Pinpoint the cell where the given text exists, returning its [x, y] midpoint coordinate. 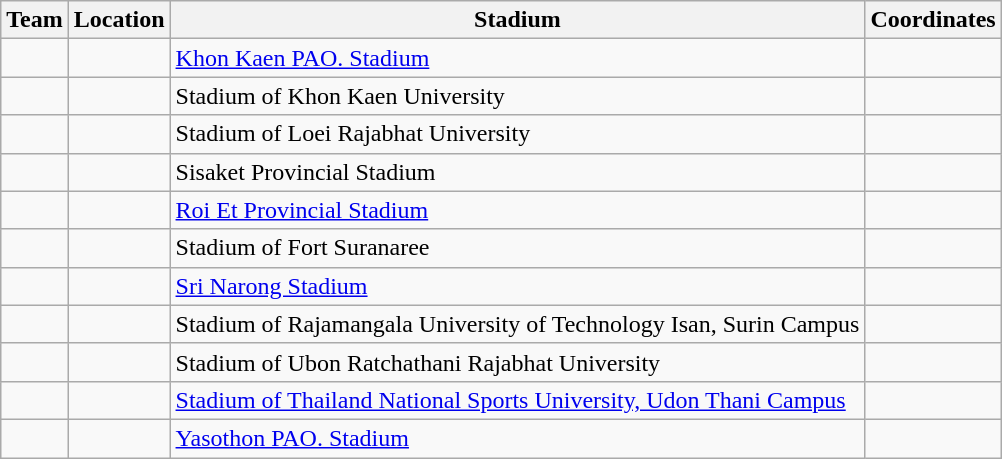
Coordinates [933, 20]
Stadium [518, 20]
Yasothon PAO. Stadium [518, 438]
Location [119, 20]
Stadium of Rajamangala University of Technology Isan, Surin Campus [518, 324]
Sisaket Provincial Stadium [518, 172]
Khon Kaen PAO. Stadium [518, 58]
Team [35, 20]
Sri Narong Stadium [518, 286]
Stadium of Khon Kaen University [518, 96]
Roi Et Provincial Stadium [518, 210]
Stadium of Fort Suranaree [518, 248]
Stadium of Thailand National Sports University, Udon Thani Campus [518, 400]
Stadium of Ubon Ratchathani Rajabhat University [518, 362]
Stadium of Loei Rajabhat University [518, 134]
